Return the (x, y) coordinate for the center point of the cell that contains the specified text.  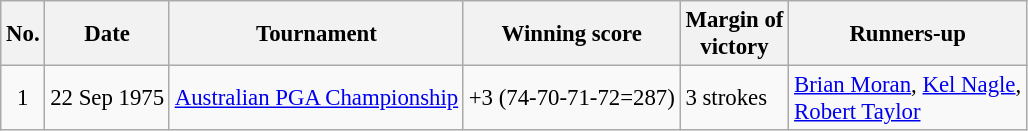
Margin ofvictory (734, 34)
Australian PGA Championship (316, 98)
Brian Moran, Kel Nagle, Robert Taylor (908, 98)
Runners-up (908, 34)
Date (107, 34)
1 (23, 98)
No. (23, 34)
+3 (74-70-71-72=287) (572, 98)
Winning score (572, 34)
22 Sep 1975 (107, 98)
Tournament (316, 34)
3 strokes (734, 98)
